Scan for the cell matching the given text and deliver its (x, y) coordinate at center. 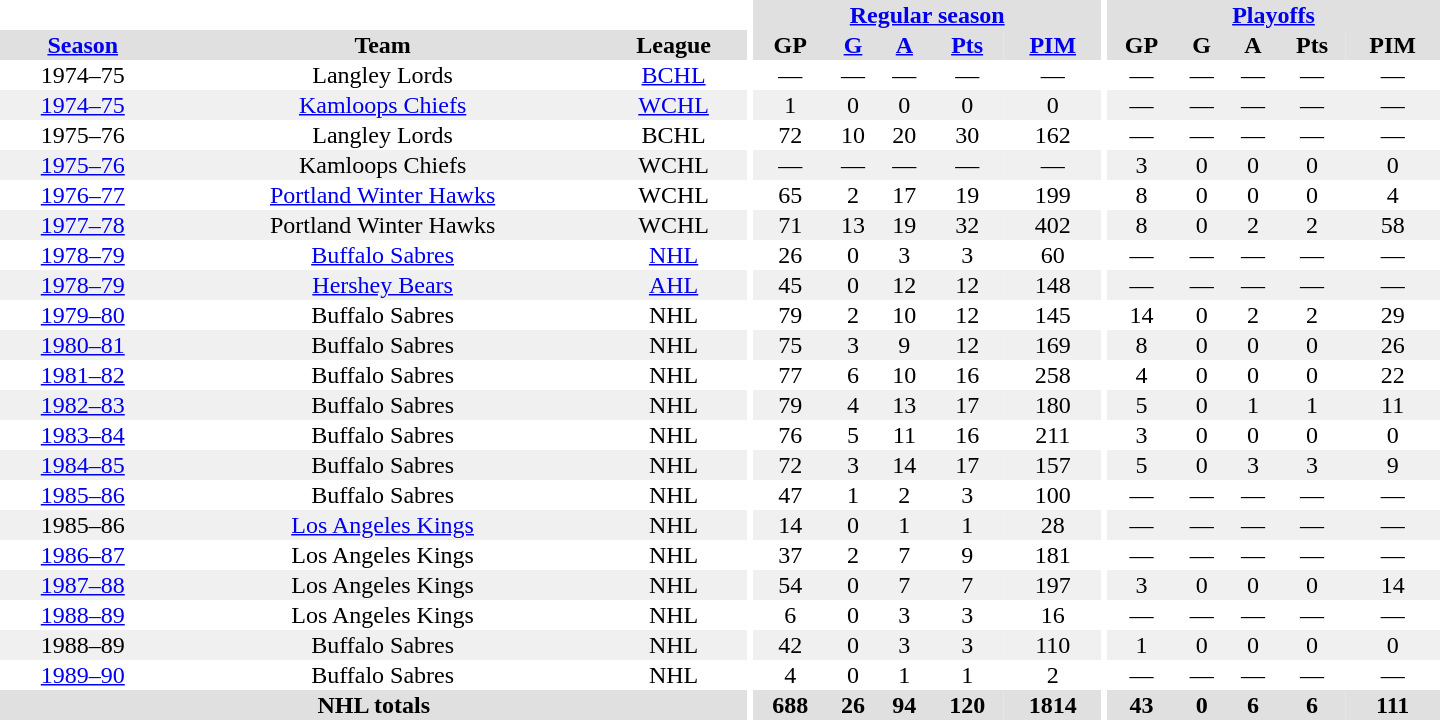
1989–90 (83, 675)
29 (1392, 315)
197 (1052, 585)
71 (790, 225)
100 (1052, 495)
148 (1052, 285)
58 (1392, 225)
20 (904, 135)
1983–84 (83, 435)
120 (967, 705)
Regular season (927, 15)
32 (967, 225)
Hershey Bears (383, 285)
AHL (674, 285)
402 (1052, 225)
1981–82 (83, 375)
181 (1052, 555)
77 (790, 375)
Team (383, 45)
1986–87 (83, 555)
199 (1052, 195)
45 (790, 285)
65 (790, 195)
42 (790, 645)
28 (1052, 525)
1980–81 (83, 345)
76 (790, 435)
22 (1392, 375)
43 (1142, 705)
180 (1052, 405)
110 (1052, 645)
94 (904, 705)
47 (790, 495)
111 (1392, 705)
157 (1052, 465)
League (674, 45)
75 (790, 345)
1979–80 (83, 315)
1987–88 (83, 585)
Season (83, 45)
169 (1052, 345)
145 (1052, 315)
Playoffs (1274, 15)
1982–83 (83, 405)
60 (1052, 255)
1977–78 (83, 225)
1984–85 (83, 465)
NHL totals (374, 705)
1814 (1052, 705)
211 (1052, 435)
258 (1052, 375)
37 (790, 555)
54 (790, 585)
30 (967, 135)
688 (790, 705)
162 (1052, 135)
1976–77 (83, 195)
